Determine the (X, Y) coordinate at the center of the cell enclosing the given text.  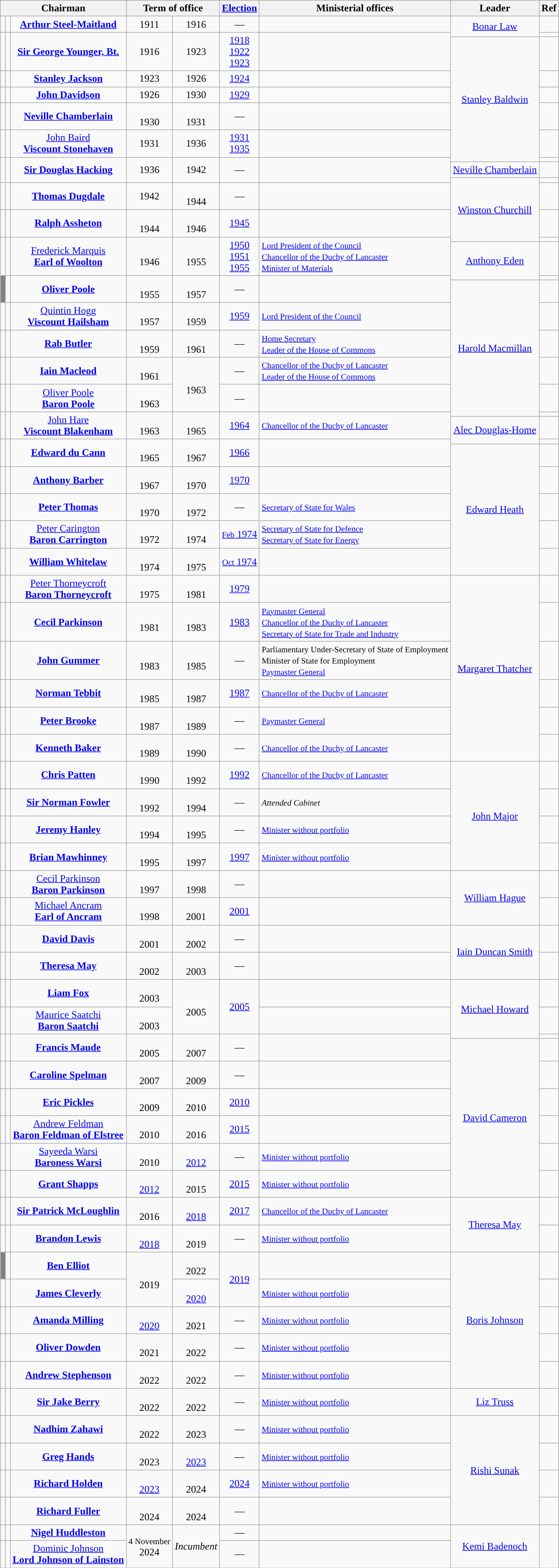
Andrew FeldmanBaron Feldman of Elstree (68, 1129)
Lord President of the Council (355, 317)
Sir George Younger, Bt. (68, 52)
Ralph Assheton (68, 223)
Winston Churchill (495, 209)
Dominic JohnsonLord Johnson of Lainston (68, 1554)
William Whitelaw (68, 561)
Anthony Barber (68, 480)
Chairman (64, 8)
Oliver PooleBaron Poole (68, 398)
Boris Johnson (495, 1320)
Norman Tebbit (68, 693)
Alec Douglas-Home (495, 430)
Home Secretary Leader of the House of Commons (355, 344)
Francis Maude (68, 1047)
John HareViscount Blakenham (68, 426)
19311935 (240, 143)
195019511955 (240, 256)
Edward Heath (495, 509)
Greg Hands (68, 1456)
Lord President of the Council Chancellor of the Duchy of Lancaster Minister of Materials (355, 256)
Sir Douglas Hacking (68, 170)
John Davidson (68, 95)
Bonar Law (495, 27)
Anthony Eden (495, 261)
Paymaster General (355, 721)
2017 (240, 1212)
Ben Elliot (68, 1266)
Liz Truss (495, 1402)
Stanley Jackson (68, 79)
4 November2024 (149, 1546)
Cecil ParkinsonBaron Parkinson (68, 884)
Sayeeda WarsiBaroness Warsi (68, 1156)
1929 (240, 95)
191819221923 (240, 52)
Harold Macmillan (495, 349)
Incumbent (196, 1546)
Iain Macleod (68, 371)
1911 (149, 24)
James Cleverly (68, 1293)
David Davis (68, 938)
Attended Cabinet (355, 803)
William Hague (495, 898)
Maurice SaatchiBaron Saatchi (68, 1020)
Michael Howard (495, 1009)
1966 (240, 452)
Quintin HoggViscount Hailsham (68, 317)
Frederick MarquisEarl of Woolton (68, 256)
Paymaster General Chancellor of the Duchy of Lancaster Secretary of State for Trade and Industry (355, 622)
Caroline Spelman (68, 1075)
Edward du Cann (68, 452)
Richard Holden (68, 1484)
David Cameron (495, 1118)
1964 (240, 426)
Kemi Badenoch (495, 1546)
Election (240, 8)
Peter ThorneycroftBaron Thorneycroft (68, 589)
Sir Norman Fowler (68, 803)
Nigel Huddleston (68, 1532)
Oliver Dowden (68, 1347)
Oliver Poole (68, 289)
Feb 1974 (240, 535)
Jeremy Hanley (68, 829)
Chancellor of the Duchy of Lancaster Leader of the House of Commons (355, 371)
1924 (240, 79)
Liam Fox (68, 993)
Ref (549, 8)
Thomas Dugdale (68, 196)
Nadhim Zahawi (68, 1429)
Peter Thomas (68, 507)
Arthur Steel-Maitland (68, 24)
Kenneth Baker (68, 748)
Sir Patrick McLoughlin (68, 1212)
Eric Pickles (68, 1102)
Chris Patten (68, 775)
1945 (240, 223)
Brian Mawhinney (68, 857)
1979 (240, 589)
John BairdViscount Stonehaven (68, 143)
Parliamentary Under-Secretary of State of Employment Minister of State for Employment Paymaster General (355, 660)
Michael AncramEarl of Ancram (68, 912)
Rab Butler (68, 344)
Secretary of State for Wales (355, 507)
Cecil Parkinson (68, 622)
Andrew Stephenson (68, 1375)
Grant Shapps (68, 1184)
Iain Duncan Smith (495, 952)
Peter Brooke (68, 721)
Margaret Thatcher (495, 668)
Brandon Lewis (68, 1238)
Amanda Milling (68, 1320)
Leader (495, 8)
Secretary of State for Defence Secretary of State for Energy (355, 535)
John Major (495, 816)
Oct 1974 (240, 561)
Rishi Sunak (495, 1470)
John Gummer (68, 660)
Peter CaringtonBaron Carrington (68, 535)
Sir Jake Berry (68, 1402)
Richard Fuller (68, 1511)
Ministerial offices (355, 8)
Stanley Baldwin (495, 99)
Term of office (173, 8)
